For the text-containing cell, return its midpoint in (X, Y) coordinate format. 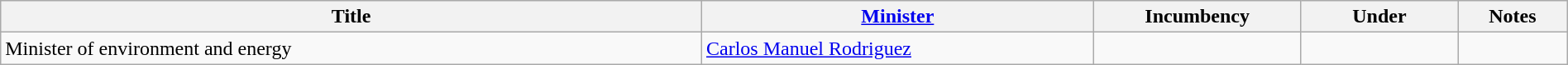
Title (351, 17)
Under (1379, 17)
Minister of environment and energy (351, 48)
Carlos Manuel Rodriguez (898, 48)
Notes (1513, 17)
Incumbency (1198, 17)
Minister (898, 17)
